Scan for the cell matching the given text and deliver its [X, Y] coordinate at center. 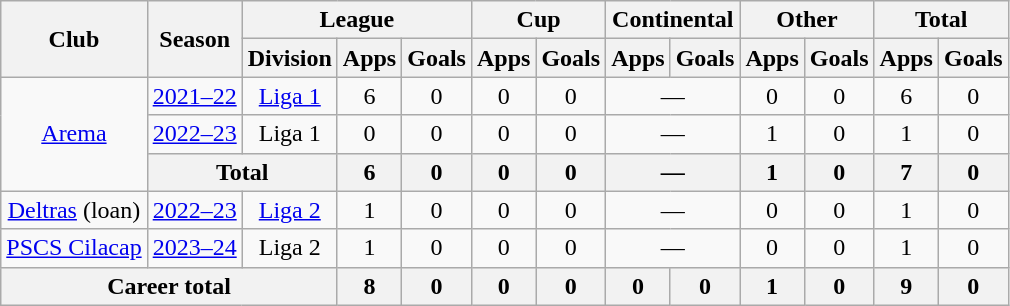
Division [290, 58]
PSCS Cilacap [74, 248]
9 [906, 286]
Cup [538, 20]
Arema [74, 134]
Other [807, 20]
Deltras (loan) [74, 210]
7 [906, 172]
Career total [170, 286]
Season [194, 39]
Club [74, 39]
2023–24 [194, 248]
8 [369, 286]
2021–22 [194, 96]
League [356, 20]
Continental [673, 20]
